Pinpoint the cell where the given text exists, returning its (X, Y) midpoint coordinate. 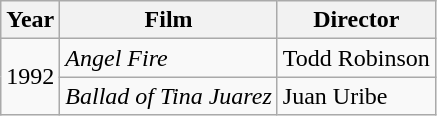
Film (169, 20)
Year (30, 20)
Angel Fire (169, 58)
1992 (30, 77)
Juan Uribe (356, 96)
Director (356, 20)
Todd Robinson (356, 58)
Ballad of Tina Juarez (169, 96)
